Scan for the cell matching the given text and deliver its (x, y) coordinate at center. 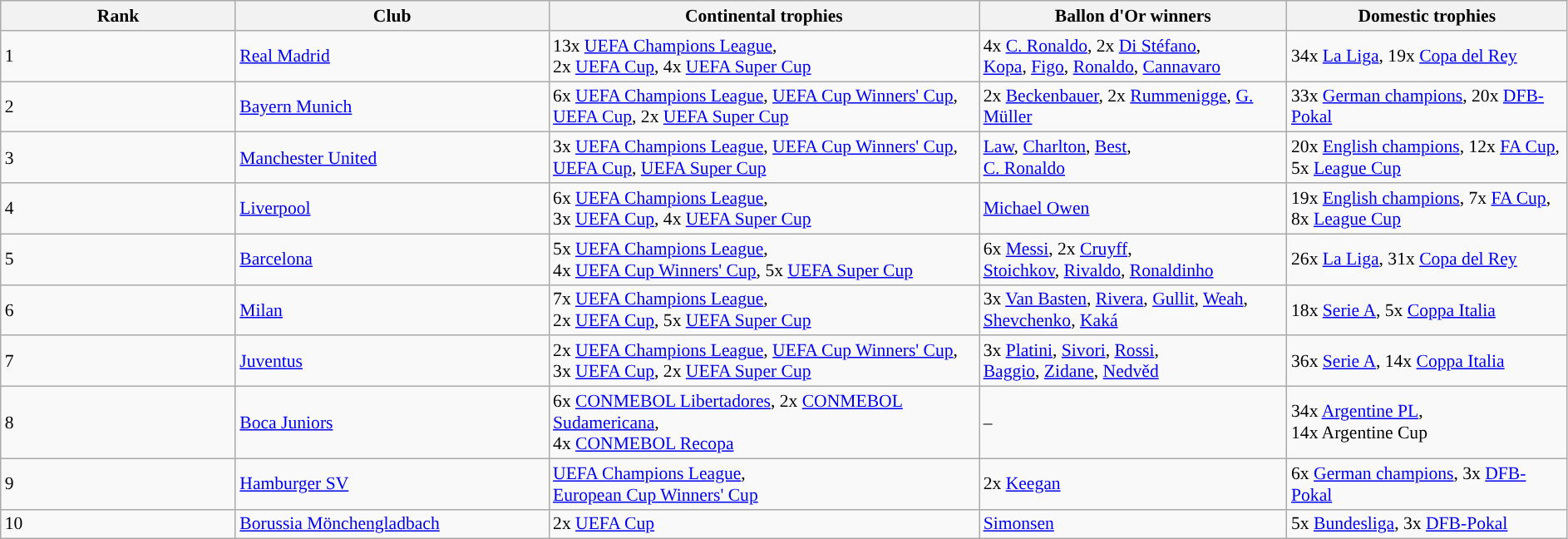
6x Messi, 2x Cruyff, Stoichkov, Rivaldo, Ronaldinho (1133, 260)
Rank (118, 16)
Juventus (392, 361)
Barcelona (392, 260)
33x German champions, 20x DFB-Pokal (1427, 106)
34x La Liga, 19x Copa del Rey (1427, 55)
3x UEFA Champions League, UEFA Cup Winners' Cup, UEFA Cup, UEFA Super Cup (764, 158)
Hamburger SV (392, 484)
5x UEFA Champions League, 4x UEFA Cup Winners' Cup, 5x UEFA Super Cup (764, 260)
Club (392, 16)
26x La Liga, 31x Copa del Rey (1427, 260)
– (1133, 423)
13x UEFA Champions League, 2x UEFA Cup, 4x UEFA Super Cup (764, 55)
5 (118, 260)
18x Serie A, 5x Coppa Italia (1427, 309)
6x German champions, 3x DFB-Pokal (1427, 484)
Boca Juniors (392, 423)
Ballon d'Or winners (1133, 16)
Manchester United (392, 158)
3x Platini, Sivori, Rossi, Baggio, Zidane, Nedvěd (1133, 361)
Simonsen (1133, 524)
3x Van Basten, Rivera, Gullit, Weah, Shevchenko, Kaká (1133, 309)
Borussia Mönchengladbach (392, 524)
20x English champions, 12x FA Cup, 5x League Cup (1427, 158)
6 (118, 309)
Bayern Munich (392, 106)
Continental trophies (764, 16)
2x Keegan (1133, 484)
Milan (392, 309)
Real Madrid (392, 55)
Domestic trophies (1427, 16)
4x C. Ronaldo, 2x Di Stéfano, Kopa, Figo, Ronaldo, Cannavaro (1133, 55)
7x UEFA Champions League, 2x UEFA Cup, 5x UEFA Super Cup (764, 309)
2 (118, 106)
6x UEFA Champions League, 3x UEFA Cup, 4x UEFA Super Cup (764, 208)
19x English champions, 7x FA Cup, 8x League Cup (1427, 208)
2x UEFA Cup (764, 524)
34x Argentine PL, 14x Argentine Cup (1427, 423)
2x Beckenbauer, 2x Rummenigge, G. Müller (1133, 106)
6x UEFA Champions League, UEFA Cup Winners' Cup, UEFA Cup, 2x UEFA Super Cup (764, 106)
Michael Owen (1133, 208)
Law, Charlton, Best, C. Ronaldo (1133, 158)
6x CONMEBOL Libertadores, 2x CONMEBOL Sudamericana, 4x CONMEBOL Recopa (764, 423)
9 (118, 484)
10 (118, 524)
36x Serie A, 14x Coppa Italia (1427, 361)
Liverpool (392, 208)
7 (118, 361)
1 (118, 55)
UEFA Champions League, European Cup Winners' Cup (764, 484)
4 (118, 208)
2x UEFA Champions League, UEFA Cup Winners' Cup, 3x UEFA Cup, 2x UEFA Super Cup (764, 361)
3 (118, 158)
8 (118, 423)
5x Bundesliga, 3x DFB-Pokal (1427, 524)
